Identify which cell holds the provided text, then report its [x, y] central coordinate. 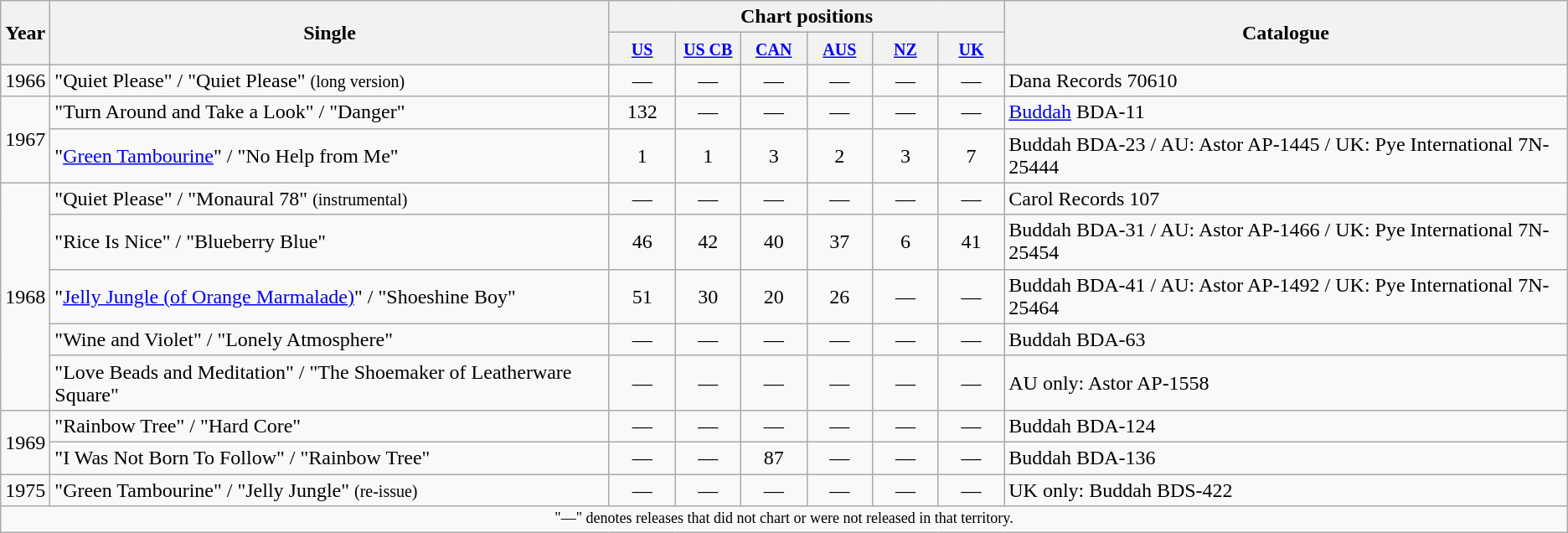
26 [839, 297]
Single [330, 33]
Chart positions [806, 17]
"Green Tambourine" / "Jelly Jungle" (re-issue) [330, 490]
Buddah BDA-124 [1287, 426]
2 [839, 156]
Buddah BDA-31 / AU: Astor AP-1466 / UK: Pye International 7N-25454 [1287, 241]
1975 [25, 490]
Carol Records 107 [1287, 199]
37 [839, 241]
Buddah BDA-136 [1287, 458]
UK only: Buddah BDS-422 [1287, 490]
1966 [25, 80]
CAN [774, 49]
"Quiet Please" / "Quiet Please" (long version) [330, 80]
87 [774, 458]
7 [972, 156]
"Turn Around and Take a Look" / "Danger" [330, 112]
Year [25, 33]
30 [709, 297]
6 [906, 241]
Buddah BDA-63 [1287, 339]
"Quiet Please" / "Monaural 78" (instrumental) [330, 199]
"I Was Not Born To Follow" / "Rainbow Tree" [330, 458]
42 [709, 241]
"Jelly Jungle (of Orange Marmalade)" / "Shoeshine Boy" [330, 297]
"Rice Is Nice" / "Blueberry Blue" [330, 241]
Catalogue [1287, 33]
AUS [839, 49]
46 [642, 241]
Dana Records 70610 [1287, 80]
1968 [25, 297]
US CB [709, 49]
41 [972, 241]
51 [642, 297]
1969 [25, 442]
"Wine and Violet" / "Lonely Atmosphere" [330, 339]
Buddah BDA-11 [1287, 112]
AU only: Astor AP-1558 [1287, 382]
40 [774, 241]
1967 [25, 139]
"Love Beads and Meditation" / "The Shoemaker of Leatherware Square" [330, 382]
US [642, 49]
UK [972, 49]
NZ [906, 49]
"Rainbow Tree" / "Hard Core" [330, 426]
132 [642, 112]
Buddah BDA-41 / AU: Astor AP-1492 / UK: Pye International 7N-25464 [1287, 297]
Buddah BDA-23 / AU: Astor AP-1445 / UK: Pye International 7N-25444 [1287, 156]
"Green Tambourine" / "No Help from Me" [330, 156]
20 [774, 297]
"—" denotes releases that did not chart or were not released in that territory. [784, 520]
